For the text-containing cell, return its midpoint in [X, Y] coordinate format. 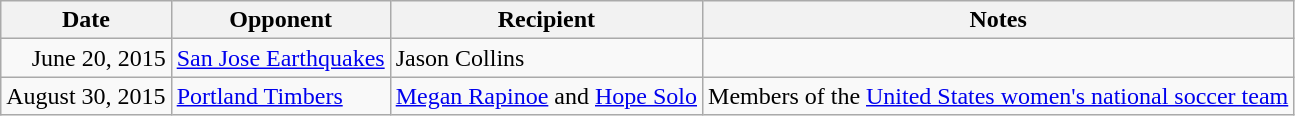
Opponent [280, 20]
San Jose Earthquakes [280, 58]
Members of the United States women's national soccer team [998, 96]
August 30, 2015 [86, 96]
Notes [998, 20]
Megan Rapinoe and Hope Solo [546, 96]
Portland Timbers [280, 96]
Recipient [546, 20]
Jason Collins [546, 58]
June 20, 2015 [86, 58]
Date [86, 20]
